Determine the [X, Y] coordinate at the center of the cell enclosing the given text.  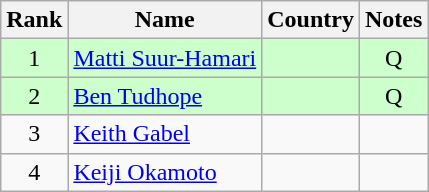
Keith Gabel [165, 134]
Notes [393, 20]
2 [34, 96]
Matti Suur-Hamari [165, 58]
1 [34, 58]
3 [34, 134]
4 [34, 172]
Rank [34, 20]
Ben Tudhope [165, 96]
Name [165, 20]
Country [311, 20]
Keiji Okamoto [165, 172]
